Scan for the cell matching the given text and deliver its (x, y) coordinate at center. 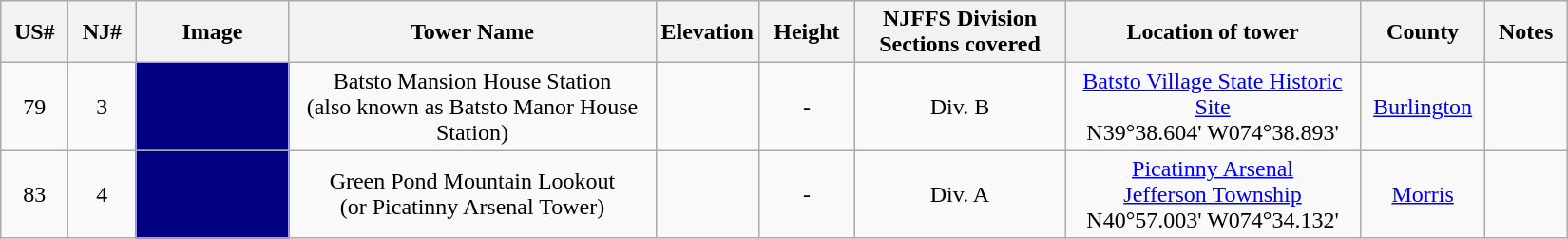
Picatinny ArsenalJefferson TownshipN40°57.003' W074°34.132' (1213, 194)
Burlington (1424, 107)
83 (34, 194)
Tower Name (472, 32)
79 (34, 107)
Location of tower (1213, 32)
Div. B (960, 107)
4 (103, 194)
County (1424, 32)
Notes (1526, 32)
3 (103, 107)
Morris (1424, 194)
Elevation (707, 32)
Green Pond Mountain Lookout(or Picatinny Arsenal Tower) (472, 194)
Batsto Village State Historic SiteN39°38.604' W074°38.893' (1213, 107)
NJ# (103, 32)
Batsto Mansion House Station(also known as Batsto Manor House Station) (472, 107)
US# (34, 32)
NJFFS DivisionSections covered (960, 32)
Div. A (960, 194)
Image (213, 32)
Height (806, 32)
